Detect which cell encompasses the target text, then output its [X, Y] center coordinate. 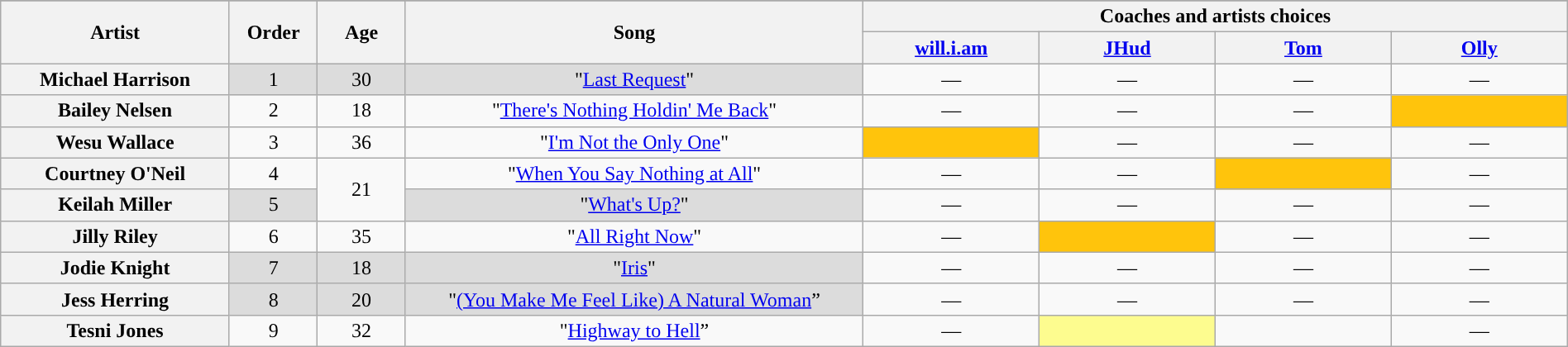
Jilly Riley [116, 236]
Song [633, 32]
Courtney O'Neil [116, 173]
20 [361, 299]
"Iris" [633, 268]
1 [273, 79]
30 [361, 79]
4 [273, 173]
will.i.am [951, 48]
32 [361, 330]
"All Right Now" [633, 236]
Tesni Jones [116, 330]
9 [273, 330]
5 [273, 205]
Michael Harrison [116, 79]
35 [361, 236]
6 [273, 236]
"Highway to Hell” [633, 330]
7 [273, 268]
21 [361, 189]
Jess Herring [116, 299]
Artist [116, 32]
Coaches and artists choices [1216, 17]
Jodie Knight [116, 268]
8 [273, 299]
"There's Nothing Holdin' Me Back" [633, 111]
"(You Make Me Feel Like) A Natural Woman” [633, 299]
JHud [1128, 48]
Olly [1479, 48]
Bailey Nelsen [116, 111]
3 [273, 142]
"Last Request" [633, 79]
"What's Up?" [633, 205]
Age [361, 32]
2 [273, 111]
Wesu Wallace [116, 142]
"I'm Not the Only One" [633, 142]
Tom [1303, 48]
Keilah Miller [116, 205]
"When You Say Nothing at All" [633, 173]
36 [361, 142]
Order [273, 32]
